Output the (x, y) coordinate of the center of the cell containing the given text.  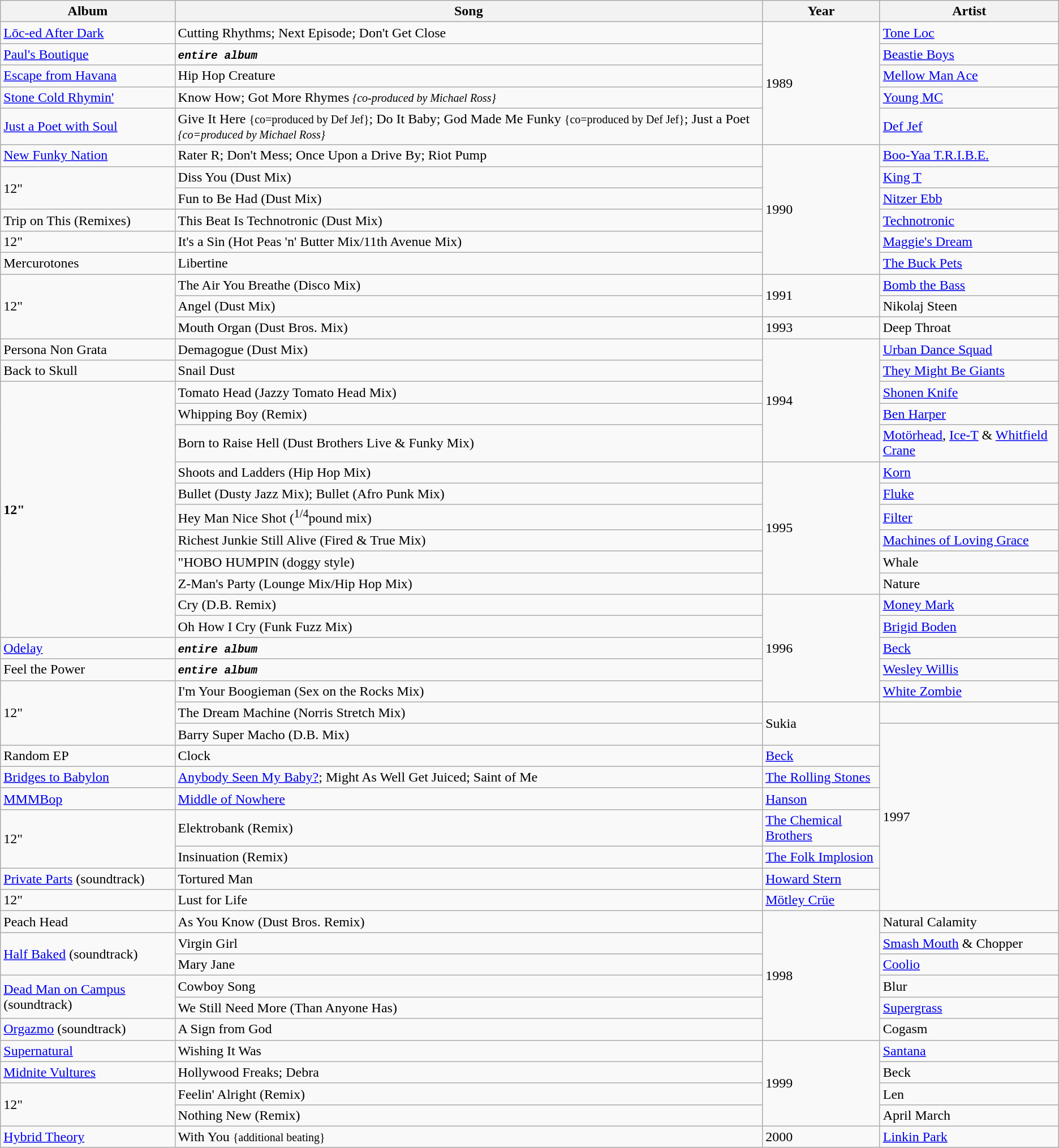
Insinuation (Remix) (468, 857)
Lōc-ed After Dark (88, 33)
Orgazmo (soundtrack) (88, 1029)
Tone Loc (969, 33)
Santana (969, 1051)
1991 (821, 295)
Ben Harper (969, 414)
Just a Poet with Soul (88, 127)
Know How; Got More Rhymes {co-produced by Michael Ross} (468, 97)
Tortured Man (468, 879)
Trip on This (Remixes) (88, 220)
Born to Raise Hell (Dust Brothers Live & Funky Mix) (468, 443)
Bridges to Babylon (88, 777)
Nothing New (Remix) (468, 1115)
"HOBO HUMPIN (doggy style) (468, 562)
Private Parts (soundtrack) (88, 879)
1997 (969, 817)
The Dream Machine (Norris Stretch Mix) (468, 713)
Technotronic (969, 220)
Korn (969, 472)
The Buck Pets (969, 263)
Snail Dust (468, 371)
Young MC (969, 97)
As You Know (Dust Bros. Remix) (468, 922)
Feel the Power (88, 670)
Cutting Rhythms; Next Episode; Don't Get Close (468, 33)
Fun to Be Had (Dust Mix) (468, 198)
Len (969, 1094)
Mary Jane (468, 965)
White Zombie (969, 691)
Hey Man Nice Shot (1/4pound mix) (468, 517)
Fluke (969, 494)
It's a Sin (Hot Peas 'n' Butter Mix/11th Avenue Mix) (468, 241)
Maggie's Dream (969, 241)
Supergrass (969, 1008)
Filter (969, 517)
With You {additional beating} (468, 1137)
1998 (821, 976)
Smash Mouth & Chopper (969, 943)
Give It Here {co=produced by Def Jef}; Do It Baby; God Made Me Funky {co=produced by Def Jef}; Just a Poet {co=produced by Michael Ross} (468, 127)
Machines of Loving Grace (969, 541)
Natural Calamity (969, 922)
Random EP (88, 756)
Song (468, 11)
April March (969, 1115)
The Folk Implosion (821, 857)
Anybody Seen My Baby?; Might As Well Get Juiced; Saint of Me (468, 777)
I'm Your Boogieman (Sex on the Rocks Mix) (468, 691)
Coolio (969, 965)
Cowboy Song (468, 986)
Hip Hop Creature (468, 76)
Album (88, 11)
Nikolaj Steen (969, 307)
Diss You (Dust Mix) (468, 177)
Lust for Life (468, 900)
The Air You Breathe (Disco Mix) (468, 284)
Artist (969, 11)
Persona Non Grata (88, 349)
Half Baked (soundtrack) (88, 954)
Oh How I Cry (Funk Fuzz Mix) (468, 627)
Richest Junkie Still Alive (Fired & True Mix) (468, 541)
Brigid Boden (969, 627)
Deep Throat (969, 328)
Wesley Willis (969, 670)
Demagogue (Dust Mix) (468, 349)
Feelin' Alright (Remix) (468, 1094)
1989 (821, 84)
They Might Be Giants (969, 371)
Whale (969, 562)
Libertine (468, 263)
Cogasm (969, 1029)
Virgin Girl (468, 943)
King T (969, 177)
Boo-Yaa T.R.I.B.E. (969, 156)
Motörhead, Ice-T & Whitfield Crane (969, 443)
Clock (468, 756)
A Sign from God (468, 1029)
1999 (821, 1083)
Midnite Vultures (88, 1072)
Escape from Havana (88, 76)
Supernatural (88, 1051)
Odelay (88, 648)
Linkin Park (969, 1137)
Hanson (821, 799)
We Still Need More (Than Anyone Has) (468, 1008)
Hybrid Theory (88, 1137)
Angel (Dust Mix) (468, 307)
Whipping Boy (Remix) (468, 414)
Mouth Organ (Dust Bros. Mix) (468, 328)
Tomato Head (Jazzy Tomato Head Mix) (468, 392)
Paul's Boutique (88, 54)
Bomb the Bass (969, 284)
Back to Skull (88, 371)
Nitzer Ebb (969, 198)
1995 (821, 528)
Elektrobank (Remix) (468, 828)
Sukia (821, 723)
Rater R; Don't Mess; Once Upon a Drive By; Riot Pump (468, 156)
Barry Super Macho (D.B. Mix) (468, 734)
Howard Stern (821, 879)
Peach Head (88, 922)
Mellow Man Ace (969, 76)
Dead Man on Campus (soundtrack) (88, 997)
The Rolling Stones (821, 777)
Shonen Knife (969, 392)
MMMBop (88, 799)
Z-Man's Party (Lounge Mix/Hip Hop Mix) (468, 584)
Beastie Boys (969, 54)
1990 (821, 209)
Mercurotones (88, 263)
Urban Dance Squad (969, 349)
1996 (821, 648)
Nature (969, 584)
Shoots and Ladders (Hip Hop Mix) (468, 472)
1993 (821, 328)
Cry (D.B. Remix) (468, 605)
Middle of Nowhere (468, 799)
Blur (969, 986)
Mötley Crüe (821, 900)
2000 (821, 1137)
Money Mark (969, 605)
Def Jef (969, 127)
Hollywood Freaks; Debra (468, 1072)
Bullet (Dusty Jazz Mix); Bullet (Afro Punk Mix) (468, 494)
New Funky Nation (88, 156)
The Chemical Brothers (821, 828)
Year (821, 11)
1994 (821, 400)
This Beat Is Technotronic (Dust Mix) (468, 220)
Wishing It Was (468, 1051)
Stone Cold Rhymin' (88, 97)
